Detect which cell encompasses the target text, then output its (X, Y) center coordinate. 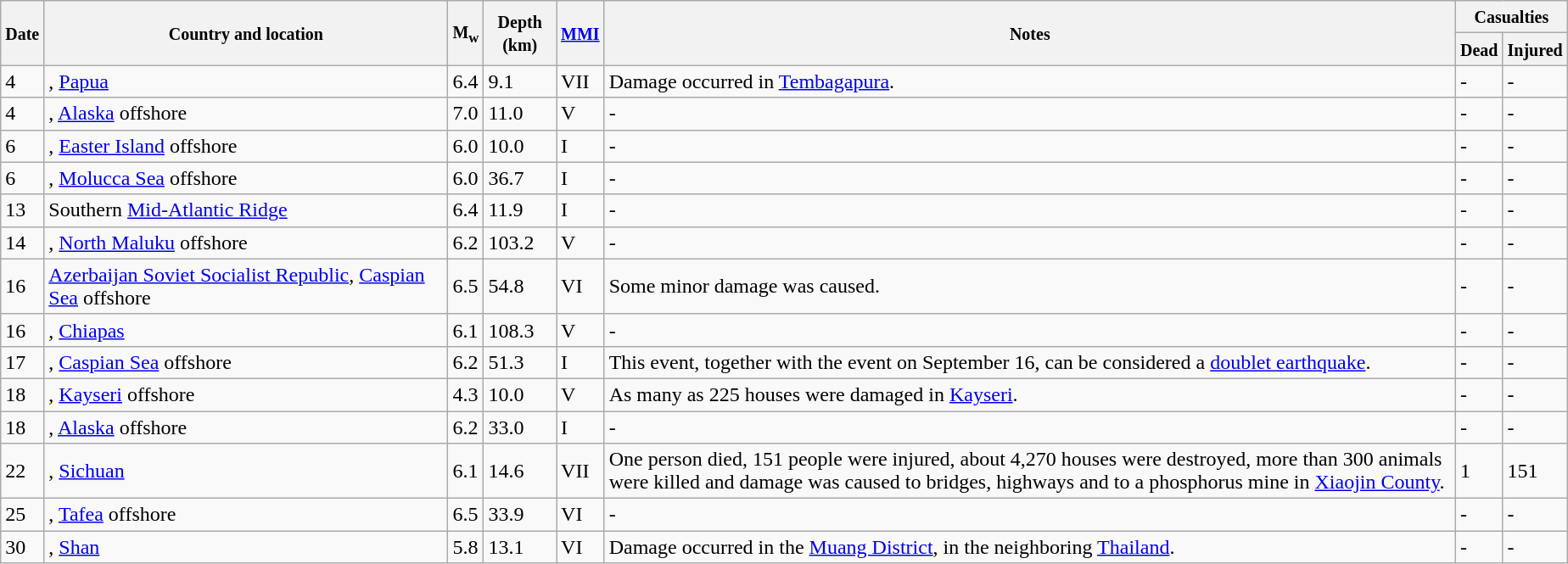
Date (22, 33)
, Easter Island offshore (246, 146)
, Caspian Sea offshore (246, 362)
103.2 (520, 243)
Some minor damage was caused. (1030, 287)
13.1 (520, 547)
Damage occurred in the Muang District, in the neighboring Thailand. (1030, 547)
9.1 (520, 81)
Mw (466, 33)
MMI (580, 33)
This event, together with the event on September 16, can be considered a doublet earthquake. (1030, 362)
14 (22, 243)
, Tafea offshore (246, 515)
Depth (km) (520, 33)
Azerbaijan Soviet Socialist Republic, Caspian Sea offshore (246, 287)
, North Maluku offshore (246, 243)
151 (1535, 472)
22 (22, 472)
, Papua (246, 81)
As many as 225 houses were damaged in Kayseri. (1030, 394)
, Chiapas (246, 330)
Country and location (246, 33)
, Molucca Sea offshore (246, 178)
Dead (1479, 49)
33.0 (520, 427)
7.0 (466, 114)
17 (22, 362)
11.9 (520, 210)
Damage occurred in Tembagapura. (1030, 81)
13 (22, 210)
11.0 (520, 114)
51.3 (520, 362)
108.3 (520, 330)
, Sichuan (246, 472)
36.7 (520, 178)
14.6 (520, 472)
Injured (1535, 49)
Southern Mid-Atlantic Ridge (246, 210)
33.9 (520, 515)
Notes (1030, 33)
25 (22, 515)
, Kayseri offshore (246, 394)
4.3 (466, 394)
Casualties (1511, 17)
5.8 (466, 547)
30 (22, 547)
54.8 (520, 287)
, Shan (246, 547)
1 (1479, 472)
